Output the [x, y] coordinate of the center of the cell containing the given text.  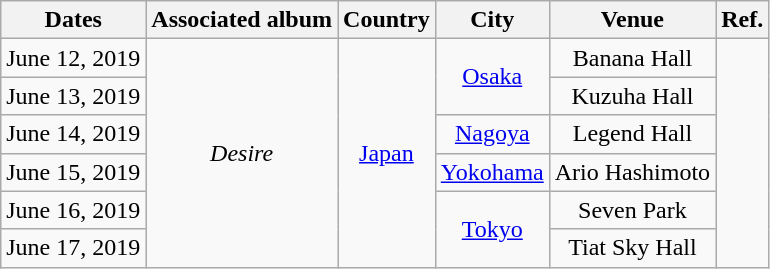
June 17, 2019 [74, 248]
Yokohama [492, 172]
Tokyo [492, 229]
Nagoya [492, 134]
June 12, 2019 [74, 58]
Ref. [742, 20]
Japan [387, 153]
June 15, 2019 [74, 172]
Associated album [242, 20]
June 16, 2019 [74, 210]
Desire [242, 153]
Venue [632, 20]
Seven Park [632, 210]
City [492, 20]
Osaka [492, 77]
Ario Hashimoto [632, 172]
Kuzuha Hall [632, 96]
Tiat Sky Hall [632, 248]
Country [387, 20]
June 14, 2019 [74, 134]
Legend Hall [632, 134]
June 13, 2019 [74, 96]
Dates [74, 20]
Banana Hall [632, 58]
